Locate the cell with the specified text and output its (x, y) center coordinate. 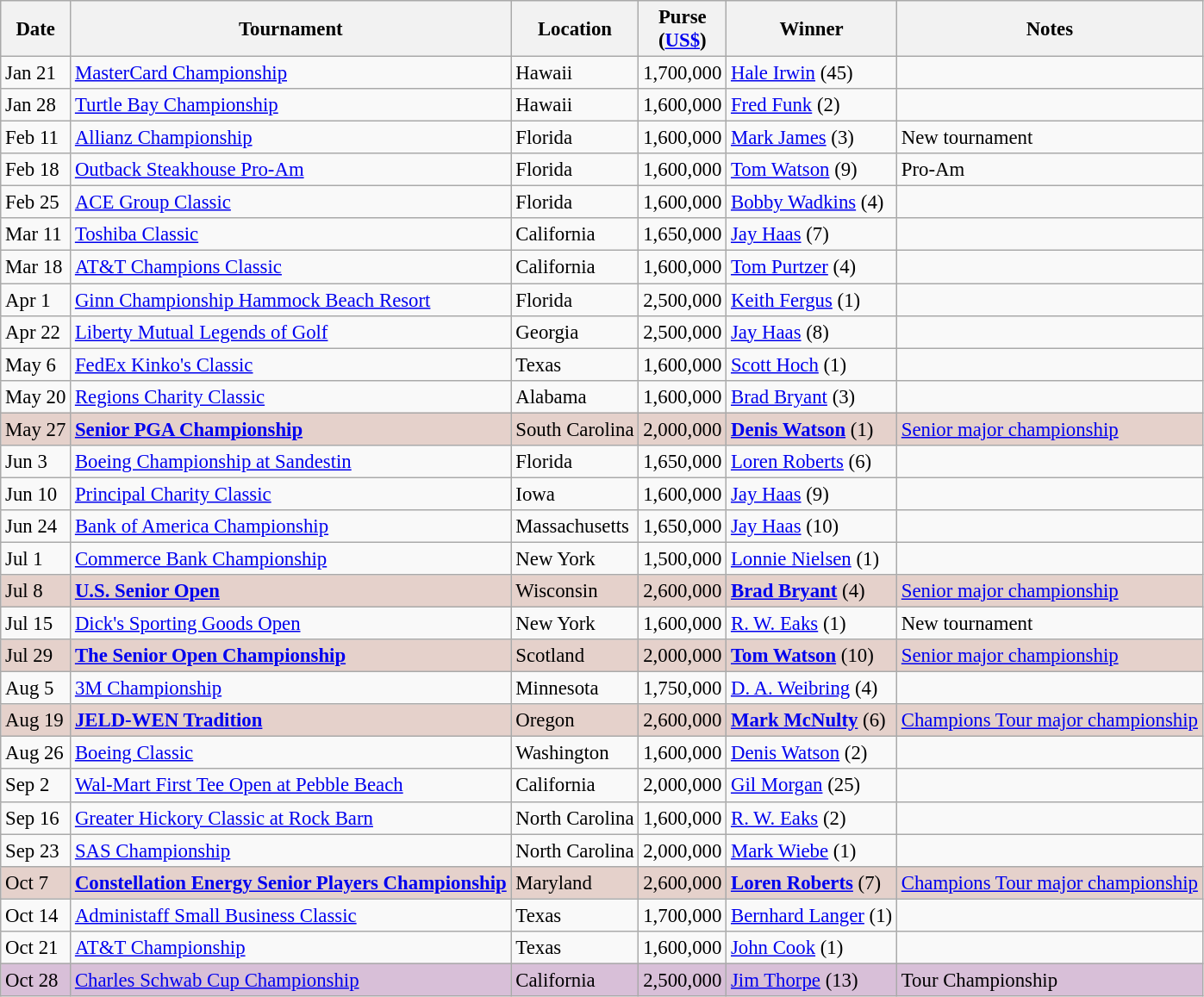
Feb 25 (36, 203)
SAS Championship (291, 851)
Date (36, 29)
Loren Roberts (7) (812, 882)
Boeing Championship at Sandestin (291, 462)
Senior PGA Championship (291, 429)
Location (575, 29)
Feb 11 (36, 138)
Jun 3 (36, 462)
Jun 24 (36, 527)
Jul 29 (36, 656)
Aug 19 (36, 720)
Jay Haas (10) (812, 527)
Bernhard Langer (1) (812, 915)
Oregon (575, 720)
Dick's Sporting Goods Open (291, 624)
Aug 26 (36, 753)
May 27 (36, 429)
Denis Watson (2) (812, 753)
Wal-Mart First Tee Open at Pebble Beach (291, 786)
John Cook (1) (812, 948)
Massachusetts (575, 527)
Pro-Am (1050, 170)
Jay Haas (8) (812, 332)
Liberty Mutual Legends of Golf (291, 332)
Charles Schwab Cup Championship (291, 980)
Mark James (3) (812, 138)
Administaff Small Business Classic (291, 915)
Oct 21 (36, 948)
Loren Roberts (6) (812, 462)
Alabama (575, 396)
ACE Group Classic (291, 203)
Mar 18 (36, 267)
Oct 14 (36, 915)
Tom Watson (9) (812, 170)
Tournament (291, 29)
Sep 2 (36, 786)
Washington (575, 753)
Wisconsin (575, 591)
Apr 22 (36, 332)
Boeing Classic (291, 753)
Brad Bryant (3) (812, 396)
Oct 28 (36, 980)
Bank of America Championship (291, 527)
Georgia (575, 332)
1,500,000 (683, 558)
AT&T Championship (291, 948)
Gil Morgan (25) (812, 786)
Tour Championship (1050, 980)
Oct 7 (36, 882)
Tom Watson (10) (812, 656)
Toshiba Classic (291, 235)
1,750,000 (683, 689)
D. A. Weibring (4) (812, 689)
Feb 18 (36, 170)
Maryland (575, 882)
Jan 21 (36, 73)
U.S. Senior Open (291, 591)
3M Championship (291, 689)
Turtle Bay Championship (291, 105)
Jan 28 (36, 105)
Brad Bryant (4) (812, 591)
FedEx Kinko's Classic (291, 365)
Allianz Championship (291, 138)
May 6 (36, 365)
Ginn Championship Hammock Beach Resort (291, 300)
Constellation Energy Senior Players Championship (291, 882)
Notes (1050, 29)
Lonnie Nielsen (1) (812, 558)
Mar 11 (36, 235)
R. W. Eaks (2) (812, 818)
Mark McNulty (6) (812, 720)
Commerce Bank Championship (291, 558)
Mark Wiebe (1) (812, 851)
Minnesota (575, 689)
Sep 23 (36, 851)
AT&T Champions Classic (291, 267)
Denis Watson (1) (812, 429)
Apr 1 (36, 300)
Hale Irwin (45) (812, 73)
Outback Steakhouse Pro-Am (291, 170)
Winner (812, 29)
Jim Thorpe (13) (812, 980)
Purse(US$) (683, 29)
MasterCard Championship (291, 73)
South Carolina (575, 429)
JELD-WEN Tradition (291, 720)
Regions Charity Classic (291, 396)
Scott Hoch (1) (812, 365)
Bobby Wadkins (4) (812, 203)
The Senior Open Championship (291, 656)
Jul 15 (36, 624)
Jun 10 (36, 494)
Aug 5 (36, 689)
Tom Purtzer (4) (812, 267)
Jul 8 (36, 591)
Jay Haas (9) (812, 494)
R. W. Eaks (1) (812, 624)
Scotland (575, 656)
Greater Hickory Classic at Rock Barn (291, 818)
Iowa (575, 494)
Jul 1 (36, 558)
Keith Fergus (1) (812, 300)
Jay Haas (7) (812, 235)
Fred Funk (2) (812, 105)
Sep 16 (36, 818)
May 20 (36, 396)
Principal Charity Classic (291, 494)
